Output the (x, y) coordinate of the center of the cell containing the given text.  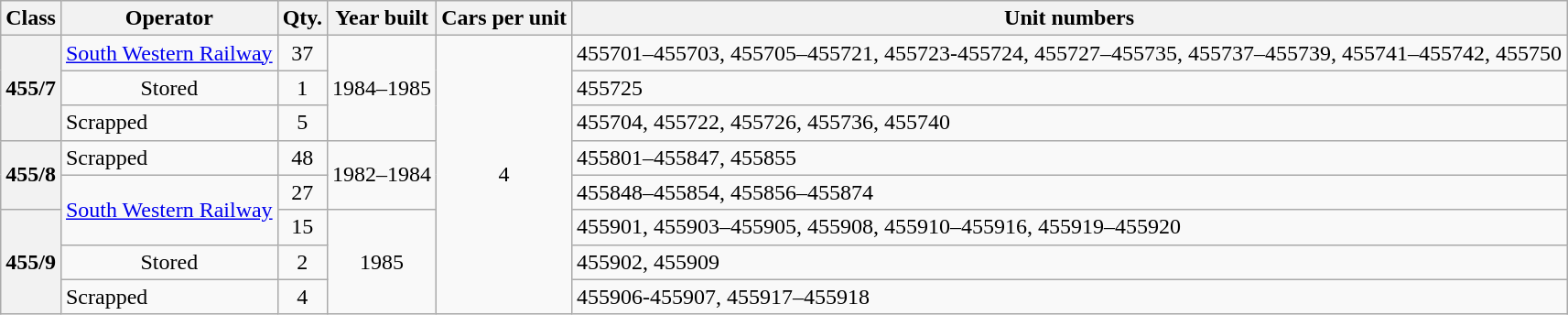
455/8 (31, 175)
455725 (1069, 88)
37 (302, 53)
455901, 455903–455905, 455908, 455910–455916, 455919–455920 (1069, 227)
Qty. (302, 18)
Class (31, 18)
1 (302, 88)
1982–1984 (383, 175)
455906-455907, 455917–455918 (1069, 297)
455704, 455722, 455726, 455736, 455740 (1069, 123)
1985 (383, 262)
455902, 455909 (1069, 262)
455848–455854, 455856–455874 (1069, 192)
Cars per unit (504, 18)
455/7 (31, 88)
27 (302, 192)
Operator (168, 18)
48 (302, 157)
455701–455703, 455705–455721, 455723-455724, 455727–455735, 455737–455739, 455741–455742, 455750 (1069, 53)
455/9 (31, 262)
Unit numbers (1069, 18)
1984–1985 (383, 88)
5 (302, 123)
Year built (383, 18)
15 (302, 227)
2 (302, 262)
455801–455847, 455855 (1069, 157)
